Extract the (X, Y) coordinate from the center of the cell holding the provided text.  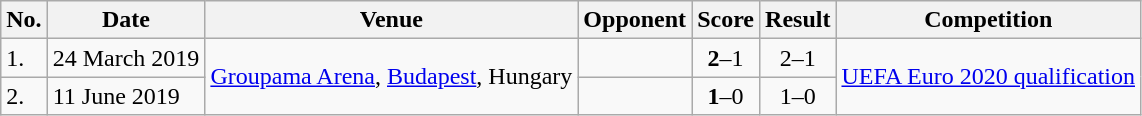
No. (24, 20)
11 June 2019 (126, 96)
1. (24, 58)
Groupama Arena, Budapest, Hungary (392, 77)
UEFA Euro 2020 qualification (988, 77)
2. (24, 96)
24 March 2019 (126, 58)
Result (798, 20)
Venue (392, 20)
Score (726, 20)
Competition (988, 20)
Opponent (635, 20)
Date (126, 20)
